From the cell containing the given text, extract its center point as (X, Y) coordinate. 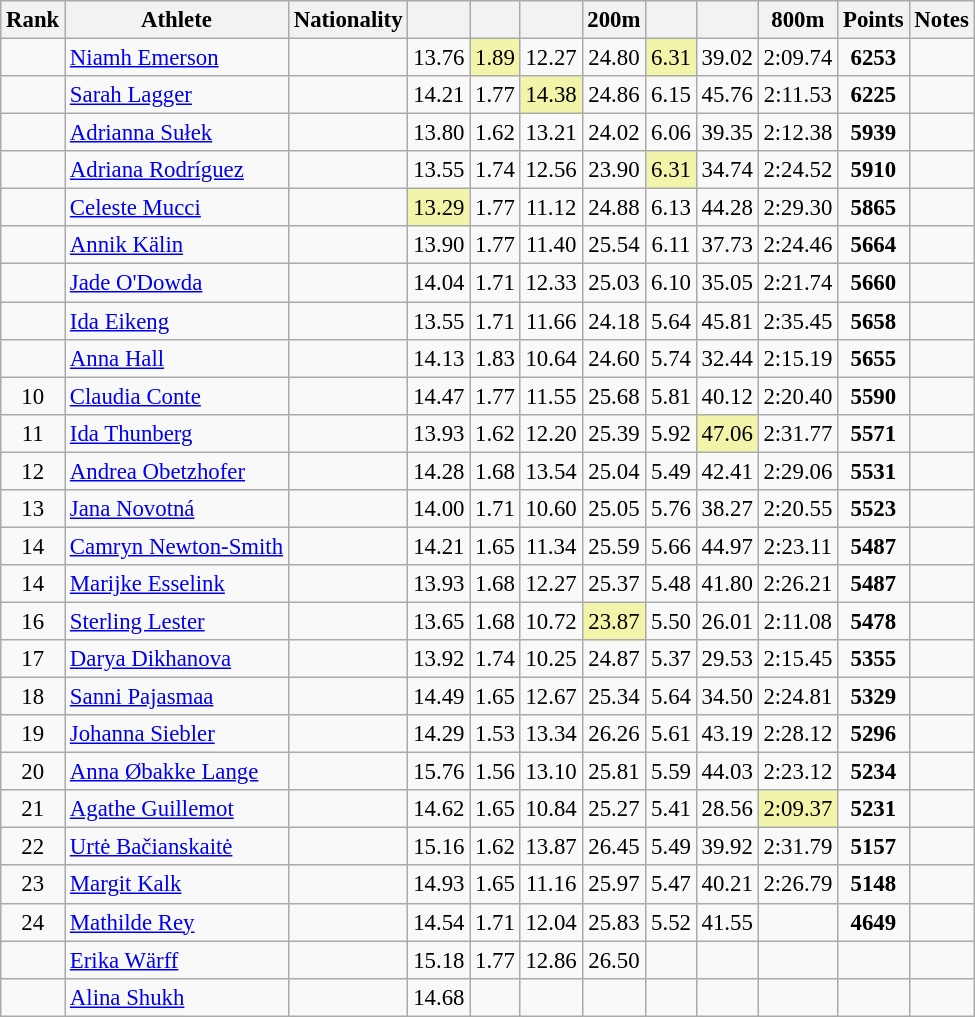
5939 (874, 133)
5231 (874, 809)
25.83 (614, 922)
40.21 (727, 885)
25.68 (614, 396)
2:11.53 (798, 95)
800m (798, 20)
34.74 (727, 170)
2:20.40 (798, 396)
2:23.12 (798, 772)
1.89 (495, 58)
6.10 (671, 283)
5.59 (671, 772)
12.33 (551, 283)
24.86 (614, 95)
2:11.08 (798, 621)
2:24.52 (798, 170)
25.54 (614, 245)
Athlete (177, 20)
Jana Novotná (177, 509)
2:31.77 (798, 433)
14.04 (439, 283)
5.81 (671, 396)
6253 (874, 58)
42.41 (727, 471)
39.02 (727, 58)
41.80 (727, 584)
23 (33, 885)
23.90 (614, 170)
5234 (874, 772)
13.76 (439, 58)
34.50 (727, 697)
Notes (942, 20)
12.20 (551, 433)
37.73 (727, 245)
24.88 (614, 208)
13.92 (439, 659)
6.13 (671, 208)
20 (33, 772)
14.28 (439, 471)
Celeste Mucci (177, 208)
14.13 (439, 358)
12.04 (551, 922)
1.56 (495, 772)
5329 (874, 697)
2:28.12 (798, 734)
11.34 (551, 546)
5910 (874, 170)
5.41 (671, 809)
2:24.46 (798, 245)
25.03 (614, 283)
14.38 (551, 95)
Darya Dikhanova (177, 659)
5.92 (671, 433)
23.87 (614, 621)
25.04 (614, 471)
1.53 (495, 734)
2:29.06 (798, 471)
17 (33, 659)
5.48 (671, 584)
5.74 (671, 358)
5655 (874, 358)
2:23.11 (798, 546)
14.00 (439, 509)
13.87 (551, 847)
5.61 (671, 734)
Mathilde Rey (177, 922)
200m (614, 20)
43.19 (727, 734)
12.86 (551, 960)
25.97 (614, 885)
2:15.19 (798, 358)
Nationality (348, 20)
Margit Kalk (177, 885)
44.03 (727, 772)
14.29 (439, 734)
10.25 (551, 659)
13 (33, 509)
11.55 (551, 396)
Ida Eikeng (177, 321)
14.62 (439, 809)
14.54 (439, 922)
15.16 (439, 847)
5157 (874, 847)
44.28 (727, 208)
2:24.81 (798, 697)
13.65 (439, 621)
5.47 (671, 885)
29.53 (727, 659)
2:15.45 (798, 659)
5531 (874, 471)
10.84 (551, 809)
22 (33, 847)
2:35.45 (798, 321)
Urtė Bačianskaitė (177, 847)
24 (33, 922)
13.54 (551, 471)
Anna Øbakke Lange (177, 772)
14.68 (439, 997)
26.45 (614, 847)
14.49 (439, 697)
5355 (874, 659)
6.06 (671, 133)
25.05 (614, 509)
11.40 (551, 245)
5.76 (671, 509)
2:31.79 (798, 847)
11.16 (551, 885)
24.87 (614, 659)
10.72 (551, 621)
16 (33, 621)
25.59 (614, 546)
26.50 (614, 960)
13.10 (551, 772)
12.56 (551, 170)
Erika Wärff (177, 960)
24.60 (614, 358)
26.01 (727, 621)
11.66 (551, 321)
15.18 (439, 960)
1.83 (495, 358)
Camryn Newton-Smith (177, 546)
13.90 (439, 245)
5478 (874, 621)
40.12 (727, 396)
25.39 (614, 433)
5523 (874, 509)
10 (33, 396)
13.80 (439, 133)
13.21 (551, 133)
Annik Kälin (177, 245)
5664 (874, 245)
15.76 (439, 772)
Claudia Conte (177, 396)
24.80 (614, 58)
41.55 (727, 922)
Ida Thunberg (177, 433)
39.92 (727, 847)
24.02 (614, 133)
39.35 (727, 133)
6225 (874, 95)
2:26.79 (798, 885)
24.18 (614, 321)
11.12 (551, 208)
Adriana Rodríguez (177, 170)
5660 (874, 283)
5.66 (671, 546)
5148 (874, 885)
45.76 (727, 95)
14.93 (439, 885)
25.34 (614, 697)
Niamh Emerson (177, 58)
26.26 (614, 734)
Sanni Pajasmaa (177, 697)
6.15 (671, 95)
Alina Shukh (177, 997)
Anna Hall (177, 358)
2:26.21 (798, 584)
25.37 (614, 584)
Sarah Lagger (177, 95)
2:12.38 (798, 133)
5.50 (671, 621)
2:29.30 (798, 208)
5571 (874, 433)
2:21.74 (798, 283)
5590 (874, 396)
44.97 (727, 546)
5.37 (671, 659)
Adrianna Sułek (177, 133)
Marijke Esselink (177, 584)
Andrea Obetzhofer (177, 471)
Sterling Lester (177, 621)
35.05 (727, 283)
38.27 (727, 509)
45.81 (727, 321)
5296 (874, 734)
28.56 (727, 809)
25.27 (614, 809)
Agathe Guillemot (177, 809)
11 (33, 433)
Jade O'Dowda (177, 283)
12.67 (551, 697)
10.60 (551, 509)
2:09.74 (798, 58)
2:20.55 (798, 509)
4649 (874, 922)
5658 (874, 321)
47.06 (727, 433)
14.47 (439, 396)
18 (33, 697)
21 (33, 809)
Points (874, 20)
6.11 (671, 245)
Rank (33, 20)
25.81 (614, 772)
5.52 (671, 922)
19 (33, 734)
Johanna Siebler (177, 734)
10.64 (551, 358)
2:09.37 (798, 809)
5865 (874, 208)
13.29 (439, 208)
12 (33, 471)
13.34 (551, 734)
32.44 (727, 358)
